Locate the cell with the specified text and output its (x, y) center coordinate. 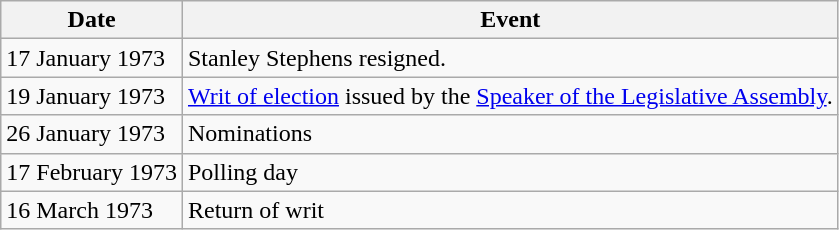
19 January 1973 (92, 96)
16 March 1973 (92, 210)
17 January 1973 (92, 58)
Date (92, 20)
26 January 1973 (92, 134)
Writ of election issued by the Speaker of the Legislative Assembly. (510, 96)
Event (510, 20)
Polling day (510, 172)
17 February 1973 (92, 172)
Nominations (510, 134)
Stanley Stephens resigned. (510, 58)
Return of writ (510, 210)
